Return the (x, y) coordinate for the center point of the cell that contains the specified text.  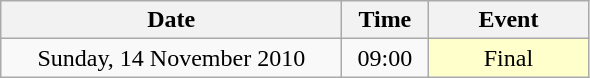
Event (508, 20)
Sunday, 14 November 2010 (172, 58)
Date (172, 20)
Final (508, 58)
09:00 (385, 58)
Time (385, 20)
